Determine the [X, Y] coordinate at the center of the cell enclosing the given text.  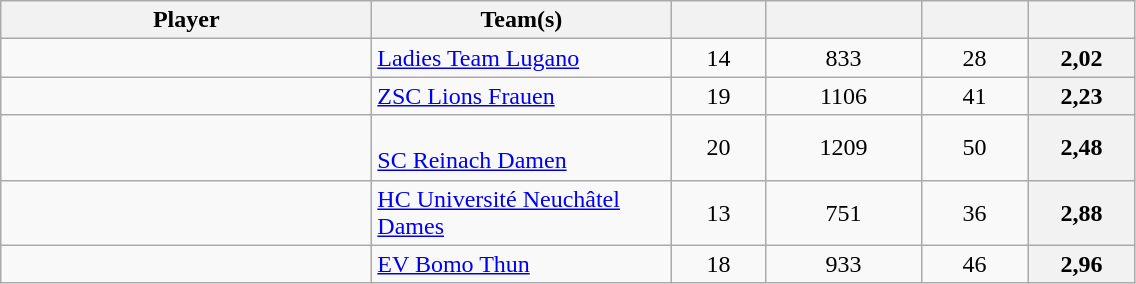
2,48 [1082, 148]
933 [844, 264]
41 [974, 96]
833 [844, 58]
EV Bomo Thun [522, 264]
Team(s) [522, 20]
2,88 [1082, 212]
13 [718, 212]
2,96 [1082, 264]
HC Université Neuchâtel Dames [522, 212]
Player [186, 20]
2,23 [1082, 96]
18 [718, 264]
20 [718, 148]
36 [974, 212]
14 [718, 58]
Ladies Team Lugano [522, 58]
19 [718, 96]
751 [844, 212]
28 [974, 58]
SC Reinach Damen [522, 148]
1106 [844, 96]
1209 [844, 148]
50 [974, 148]
2,02 [1082, 58]
46 [974, 264]
ZSC Lions Frauen [522, 96]
